Identify which cell holds the provided text, then report its [x, y] central coordinate. 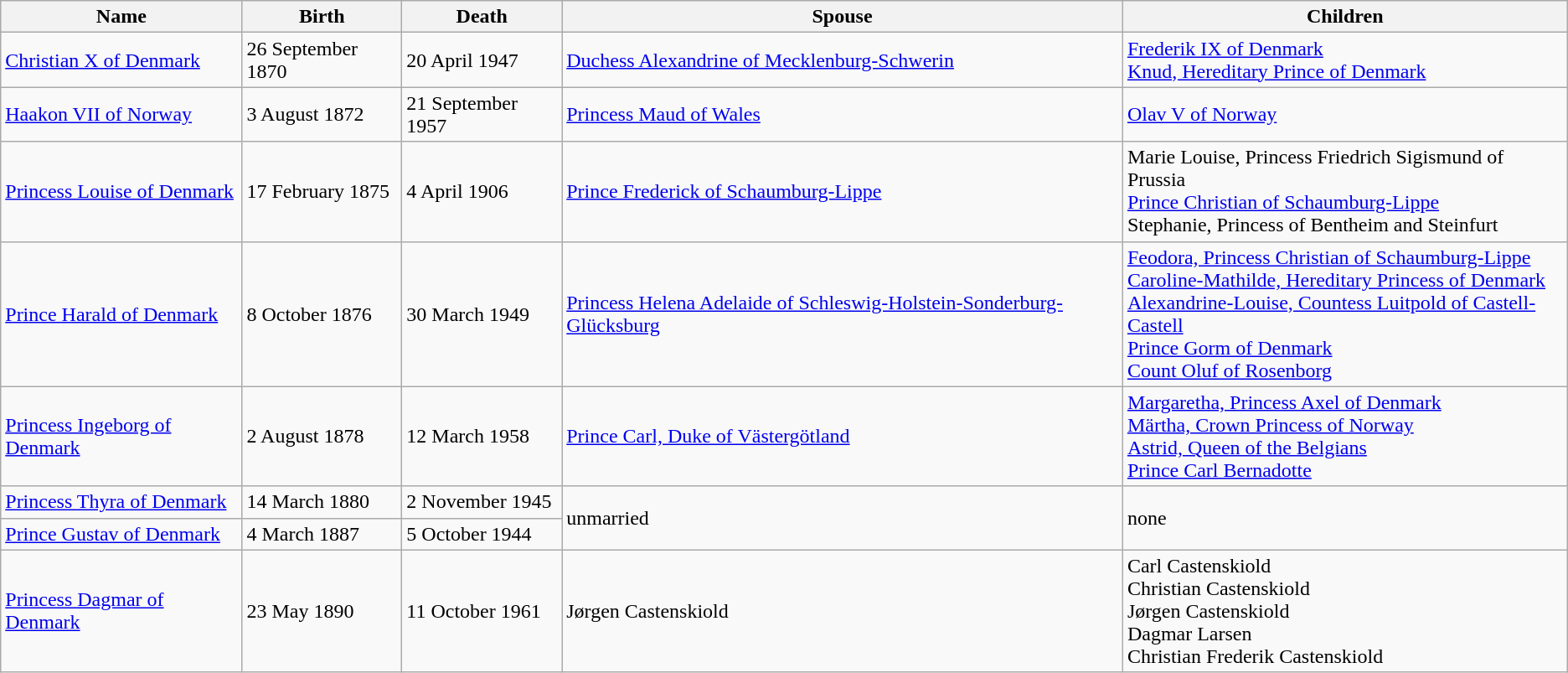
none [1345, 518]
30 March 1949 [482, 313]
Christian X of Denmark [121, 60]
Death [482, 17]
26 September 1870 [322, 60]
Princess Helena Adelaide of Schleswig-Holstein-Sonderburg-Glücksburg [843, 313]
Prince Harald of Denmark [121, 313]
3 August 1872 [322, 114]
Prince Carl, Duke of Västergötland [843, 436]
Olav V of Norway [1345, 114]
Children [1345, 17]
Haakon VII of Norway [121, 114]
14 March 1880 [322, 502]
4 April 1906 [482, 191]
4 March 1887 [322, 534]
Princess Ingeborg of Denmark [121, 436]
unmarried [843, 518]
Duchess Alexandrine of Mecklenburg-Schwerin [843, 60]
Princess Louise of Denmark [121, 191]
Prince Frederick of Schaumburg-Lippe [843, 191]
Margaretha, Princess Axel of DenmarkMärtha, Crown Princess of NorwayAstrid, Queen of the BelgiansPrince Carl Bernadotte [1345, 436]
5 October 1944 [482, 534]
Princess Thyra of Denmark [121, 502]
Name [121, 17]
Princess Maud of Wales [843, 114]
Princess Dagmar of Denmark [121, 611]
2 November 1945 [482, 502]
21 September 1957 [482, 114]
Prince Gustav of Denmark [121, 534]
Frederik IX of DenmarkKnud, Hereditary Prince of Denmark [1345, 60]
12 March 1958 [482, 436]
23 May 1890 [322, 611]
Jørgen Castenskiold [843, 611]
Spouse [843, 17]
Carl CastenskioldChristian CastenskioldJørgen CastenskioldDagmar LarsenChristian Frederik Castenskiold [1345, 611]
11 October 1961 [482, 611]
20 April 1947 [482, 60]
Birth [322, 17]
17 February 1875 [322, 191]
8 October 1876 [322, 313]
2 August 1878 [322, 436]
Marie Louise, Princess Friedrich Sigismund of PrussiaPrince Christian of Schaumburg-LippeStephanie, Princess of Bentheim and Steinfurt [1345, 191]
